Return the [x, y] coordinate for the center point of the cell that contains the specified text.  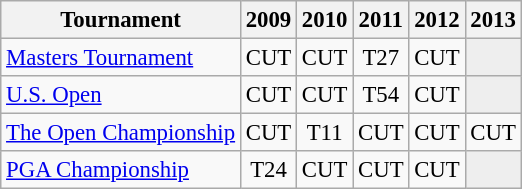
T54 [381, 95]
T24 [268, 170]
2013 [493, 20]
The Open Championship [121, 133]
T27 [381, 58]
Tournament [121, 20]
2012 [437, 20]
T11 [325, 133]
U.S. Open [121, 95]
2009 [268, 20]
2011 [381, 20]
Masters Tournament [121, 58]
2010 [325, 20]
PGA Championship [121, 170]
